Determine the [x, y] coordinate at the center of the cell enclosing the given text.  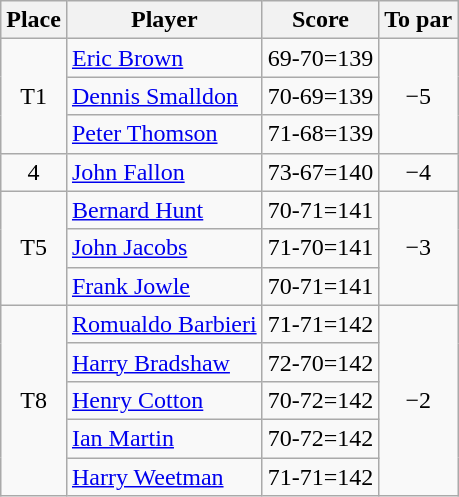
T8 [34, 400]
To par [418, 20]
T5 [34, 248]
69-70=139 [320, 58]
71-70=141 [320, 248]
Player [164, 20]
Peter Thomson [164, 134]
Place [34, 20]
Romualdo Barbieri [164, 324]
John Jacobs [164, 248]
−3 [418, 248]
Harry Bradshaw [164, 362]
Eric Brown [164, 58]
T1 [34, 96]
John Fallon [164, 172]
Frank Jowle [164, 286]
72-70=142 [320, 362]
70-69=139 [320, 96]
71-68=139 [320, 134]
−4 [418, 172]
Bernard Hunt [164, 210]
Ian Martin [164, 438]
Dennis Smalldon [164, 96]
73-67=140 [320, 172]
−2 [418, 400]
4 [34, 172]
Henry Cotton [164, 400]
Score [320, 20]
−5 [418, 96]
Harry Weetman [164, 477]
